Capture the cell that displays the provided text and extract its (x, y) central coordinate. 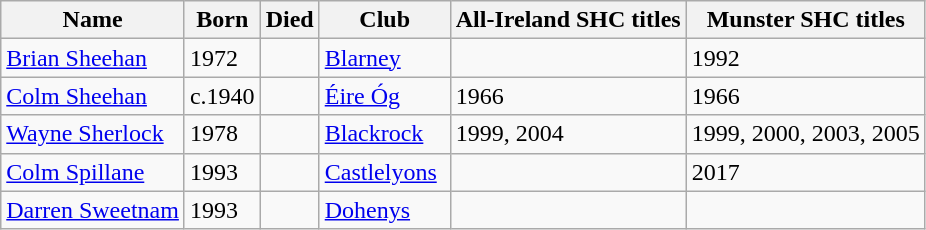
2017 (806, 172)
Club (384, 20)
Blarney (384, 58)
1992 (806, 58)
Colm Spillane (93, 172)
1978 (222, 134)
Castlelyons (384, 172)
Munster SHC titles (806, 20)
Brian Sheehan (93, 58)
1972 (222, 58)
Wayne Sherlock (93, 134)
Blackrock (384, 134)
Dohenys (384, 210)
Darren Sweetnam (93, 210)
1999, 2000, 2003, 2005 (806, 134)
Died (290, 20)
All-Ireland SHC titles (568, 20)
Born (222, 20)
1999, 2004 (568, 134)
Name (93, 20)
Éire Óg (384, 96)
c.1940 (222, 96)
Colm Sheehan (93, 96)
